Find where the given text appears and provide that cell's center as [X, Y] coordinate. 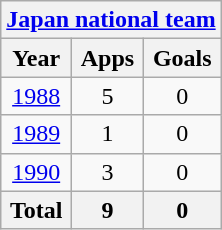
Goals [182, 58]
3 [108, 172]
1988 [36, 96]
Year [36, 58]
Apps [108, 58]
1 [108, 134]
5 [108, 96]
Japan national team [111, 20]
1989 [36, 134]
1990 [36, 172]
Total [36, 210]
9 [108, 210]
